Detect which cell encompasses the target text, then output its [X, Y] center coordinate. 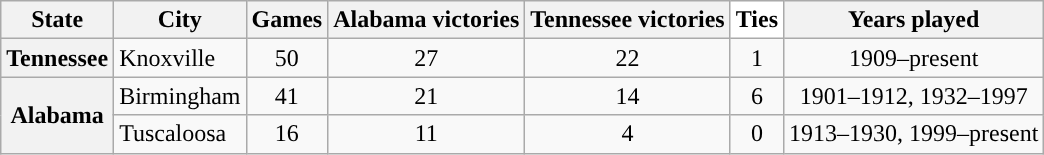
City [180, 20]
Birmingham [180, 96]
1 [756, 58]
41 [287, 96]
Years played [914, 20]
Ties [756, 20]
Alabama [58, 115]
Tennessee victories [628, 20]
16 [287, 134]
22 [628, 58]
Tuscaloosa [180, 134]
Games [287, 20]
27 [426, 58]
50 [287, 58]
State [58, 20]
Tennessee [58, 58]
14 [628, 96]
21 [426, 96]
4 [628, 134]
11 [426, 134]
0 [756, 134]
6 [756, 96]
1913–1930, 1999–present [914, 134]
Alabama victories [426, 20]
1901–1912, 1932–1997 [914, 96]
1909–present [914, 58]
Knoxville [180, 58]
